Output the [x, y] coordinate of the center of the cell containing the given text.  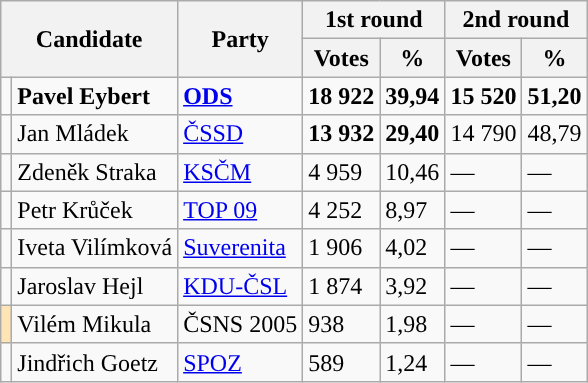
ODS [240, 96]
1,24 [412, 362]
Pavel Eybert [95, 96]
Vilém Mikula [95, 324]
Jaroslav Hejl [95, 286]
1,98 [412, 324]
Zdeněk Straka [95, 172]
Jan Mládek [95, 134]
8,97 [412, 210]
Petr Krůček [95, 210]
ČSSD [240, 134]
1st round [374, 20]
10,46 [412, 172]
KSČM [240, 172]
4 959 [342, 172]
1 906 [342, 248]
4,02 [412, 248]
15 520 [484, 96]
48,79 [554, 134]
ČSNS 2005 [240, 324]
938 [342, 324]
TOP 09 [240, 210]
1 874 [342, 286]
Iveta Vilímková [95, 248]
18 922 [342, 96]
Suverenita [240, 248]
589 [342, 362]
SPOZ [240, 362]
51,20 [554, 96]
29,40 [412, 134]
Jindřich Goetz [95, 362]
14 790 [484, 134]
4 252 [342, 210]
Candidate [90, 39]
3,92 [412, 286]
KDU-ČSL [240, 286]
39,94 [412, 96]
Party [240, 39]
13 932 [342, 134]
2nd round [516, 20]
